Scan for the cell matching the given text and deliver its [X, Y] coordinate at center. 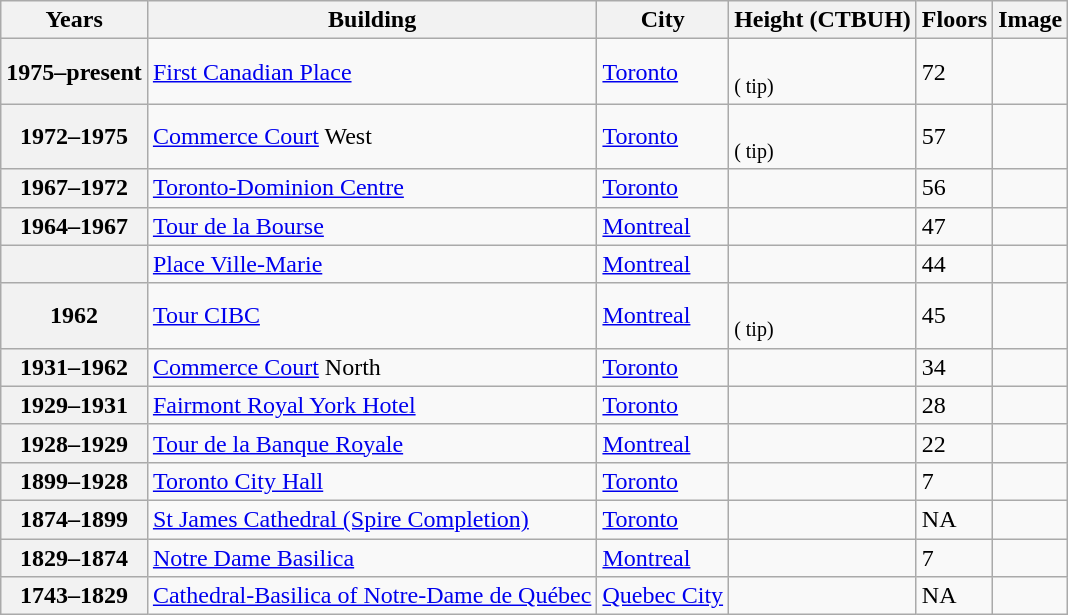
1967–1972 [74, 188]
22 [954, 443]
Tour CIBC [372, 316]
1829–1874 [74, 557]
1962 [74, 316]
1743–1829 [74, 596]
St James Cathedral (Spire Completion) [372, 519]
Years [74, 20]
Height (CTBUH) [823, 20]
Notre Dame Basilica [372, 557]
1964–1967 [74, 226]
1972–1975 [74, 136]
56 [954, 188]
Toronto City Hall [372, 481]
1874–1899 [74, 519]
28 [954, 405]
Toronto-Dominion Centre [372, 188]
Floors [954, 20]
1929–1931 [74, 405]
34 [954, 367]
1928–1929 [74, 443]
First Canadian Place [372, 72]
City [663, 20]
57 [954, 136]
45 [954, 316]
44 [954, 264]
Quebec City [663, 596]
Tour de la Bourse [372, 226]
1975–present [74, 72]
1931–1962 [74, 367]
1899–1928 [74, 481]
Image [1030, 20]
72 [954, 72]
Commerce Court North [372, 367]
Cathedral-Basilica of Notre-Dame de Québec [372, 596]
47 [954, 226]
Tour de la Banque Royale [372, 443]
Place Ville-Marie [372, 264]
Fairmont Royal York Hotel [372, 405]
Commerce Court West [372, 136]
Building [372, 20]
